Identify which cell holds the provided text, then report its (X, Y) central coordinate. 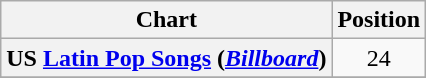
24 (379, 58)
Position (379, 20)
Chart (166, 20)
US Latin Pop Songs (Billboard) (166, 58)
